For the text-containing cell, return its midpoint in (X, Y) coordinate format. 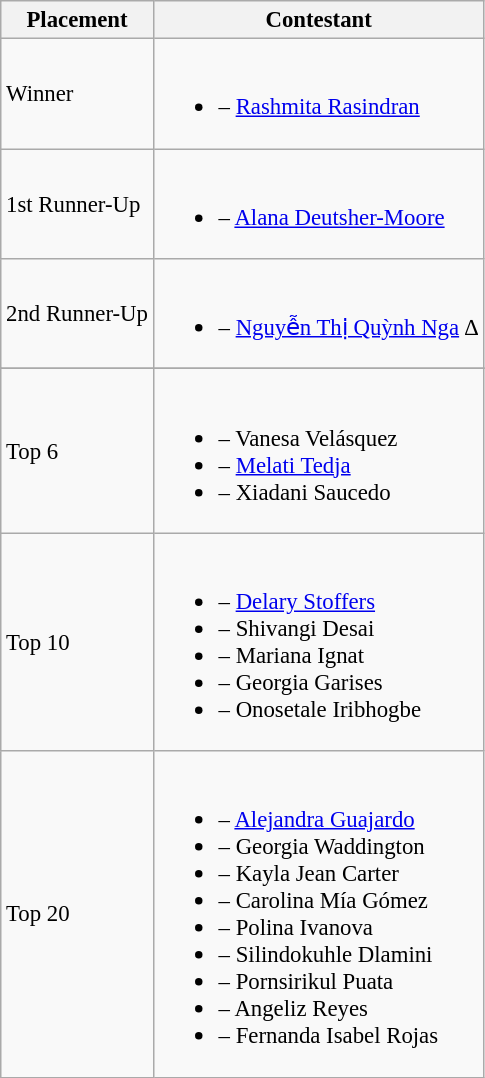
– Delary Stoffers – Shivangi Desai – Mariana Ignat – Georgia Garises – Onosetale Iribhogbe (318, 642)
2nd Runner-Up (78, 314)
1st Runner-Up (78, 204)
– Rashmita Rasindran (318, 94)
Top 6 (78, 451)
Contestant (318, 20)
– Vanesa Velásquez – Melati Tedja – Xiadani Saucedo (318, 451)
Top 10 (78, 642)
Top 20 (78, 914)
Winner (78, 94)
– Nguyễn Thị Quỳnh Nga ∆ (318, 314)
Placement (78, 20)
– Alana Deutsher-Moore (318, 204)
